Capture the cell that displays the provided text and extract its [X, Y] central coordinate. 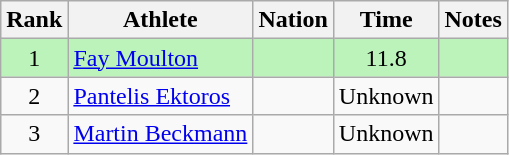
Nation [293, 20]
1 [34, 58]
Rank [34, 20]
Time [386, 20]
11.8 [386, 58]
Pantelis Ektoros [160, 96]
Fay Moulton [160, 58]
2 [34, 96]
3 [34, 134]
Notes [473, 20]
Athlete [160, 20]
Martin Beckmann [160, 134]
